Determine the [x, y] coordinate at the center of the cell enclosing the given text.  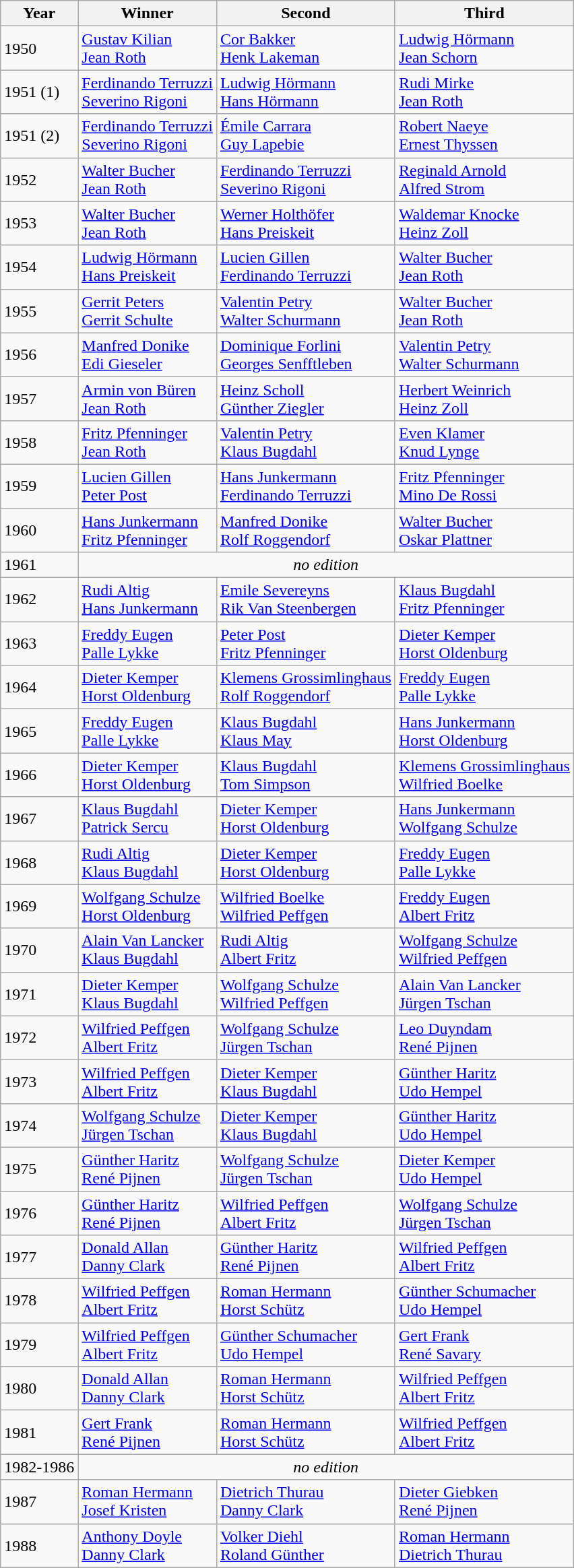
1977 [39, 1257]
Gert Frank René Savary [484, 1344]
Lucien Gillen Ferdinando Terruzzi [306, 267]
1953 [39, 224]
1987 [39, 1502]
1981 [39, 1432]
1974 [39, 1125]
Roman Hermann Dietrich Thurau [484, 1545]
Walter Bucher Oskar Plattner [484, 529]
Third [484, 13]
1971 [39, 994]
Alain Van Lancker Jürgen Tschan [484, 994]
Rudi Altig Hans Junkermann [148, 599]
1955 [39, 311]
1978 [39, 1301]
Werner Holthöfer Hans Preiskeit [306, 224]
Klemens Grossimlinghaus Rolf Roggendorf [306, 687]
Roman Hermann Josef Kristen [148, 1502]
Armin von Büren Jean Roth [148, 399]
Ludwig Hörmann Jean Schorn [484, 48]
1969 [39, 907]
Dieter Giebken René Pijnen [484, 1502]
1979 [39, 1344]
Dominique Forlini Georges Senfftleben [306, 354]
Hans Junkermann Horst Oldenburg [484, 731]
Herbert Weinrich Heinz Zoll [484, 399]
1980 [39, 1389]
Hans Junkermann Fritz Pfenninger [148, 529]
Emile Severeyns Rik Van Steenbergen [306, 599]
Freddy Eugen Albert Fritz [484, 907]
Wolfgang Schulze Horst Oldenburg [148, 907]
Gerrit Peters Gerrit Schulte [148, 311]
Klemens Grossimlinghaus Wilfried Boelke [484, 775]
1975 [39, 1169]
Alain Van Lancker Klaus Bugdahl [148, 950]
Fritz Pfenninger Jean Roth [148, 442]
1954 [39, 267]
Winner [148, 13]
Rudi Mirke Jean Roth [484, 92]
Peter Post Fritz Pfenninger [306, 644]
1951 (1) [39, 92]
Cor Bakker Henk Lakeman [306, 48]
Wilfried Boelke Wilfried Peffgen [306, 907]
Dietrich Thurau Danny Clark [306, 1502]
1976 [39, 1212]
1972 [39, 1037]
1950 [39, 48]
Lucien Gillen Peter Post [148, 486]
Leo Duyndam René Pijnen [484, 1037]
Émile Carrara Guy Lapebie [306, 136]
Even Klamer Knud Lynge [484, 442]
Rudi Altig Klaus Bugdahl [148, 862]
Hans Junkermann Ferdinando Terruzzi [306, 486]
Dieter Kemper Udo Hempel [484, 1169]
1956 [39, 354]
Hans Junkermann Wolfgang Schulze [484, 819]
Robert Naeye Ernest Thyssen [484, 136]
Year [39, 13]
Gustav Kilian Jean Roth [148, 48]
1958 [39, 442]
Heinz Scholl Günther Ziegler [306, 399]
Valentin Petry Klaus Bugdahl [306, 442]
1967 [39, 819]
Manfred Donike Rolf Roggendorf [306, 529]
1966 [39, 775]
1959 [39, 486]
Rudi Altig Albert Fritz [306, 950]
1964 [39, 687]
1973 [39, 1082]
Klaus Bugdahl Klaus May [306, 731]
Manfred Donike Edi Gieseler [148, 354]
1970 [39, 950]
Ludwig Hörmann Hans Hörmann [306, 92]
1957 [39, 399]
Volker Diehl Roland Günther [306, 1545]
Waldemar Knocke Heinz Zoll [484, 224]
1963 [39, 644]
1968 [39, 862]
1988 [39, 1545]
Second [306, 13]
1960 [39, 529]
Anthony Doyle Danny Clark [148, 1545]
1962 [39, 599]
1965 [39, 731]
Gert Frank René Pijnen [148, 1432]
Reginald Arnold Alfred Strom [484, 179]
Fritz Pfenninger Mino De Rossi [484, 486]
Klaus Bugdahl Tom Simpson [306, 775]
1982-1986 [39, 1467]
1951 (2) [39, 136]
Klaus Bugdahl Patrick Sercu [148, 819]
1961 [39, 565]
1952 [39, 179]
Klaus Bugdahl Fritz Pfenninger [484, 599]
Ludwig Hörmann Hans Preiskeit [148, 267]
